Locate the cell with the specified text and output its (X, Y) center coordinate. 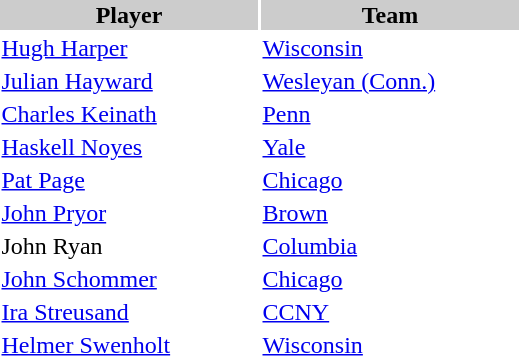
Team (390, 15)
Charles Keinath (129, 114)
Columbia (390, 246)
Pat Page (129, 180)
Ira Streusand (129, 312)
Player (129, 15)
Wisconsin (390, 48)
Penn (390, 114)
Haskell Noyes (129, 147)
Hugh Harper (129, 48)
CCNY (390, 312)
John Pryor (129, 213)
John Schommer (129, 279)
Wesleyan (Conn.) (390, 81)
Julian Hayward (129, 81)
John Ryan (129, 246)
Brown (390, 213)
Yale (390, 147)
